Find where the given text appears and provide that cell's center as [X, Y] coordinate. 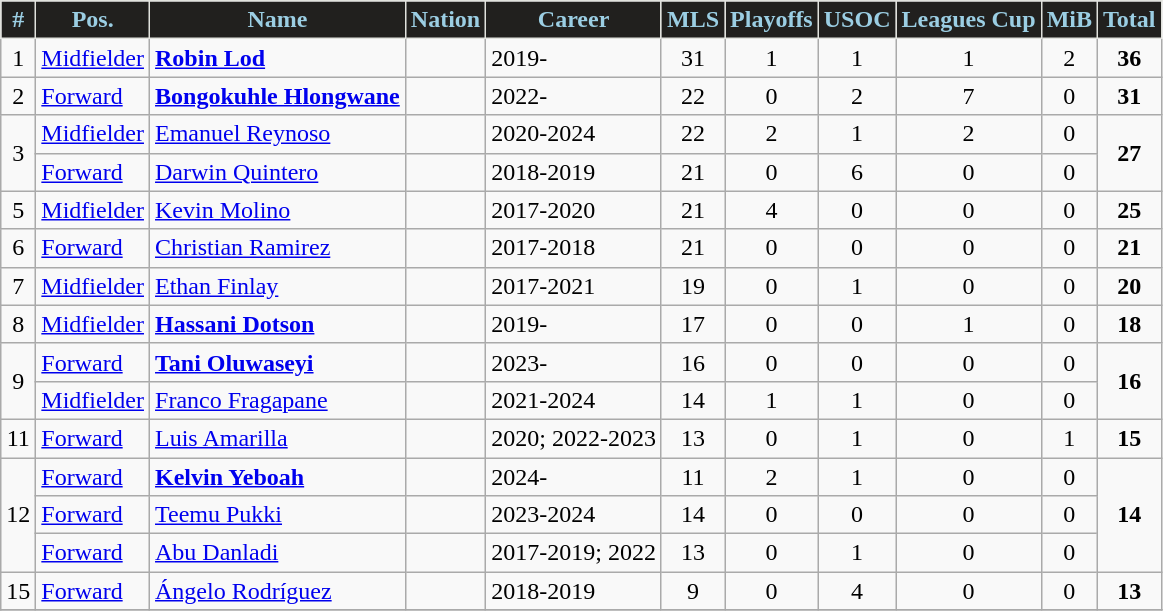
2020-2024 [574, 134]
# [18, 20]
Christian Ramirez [278, 248]
25 [1129, 210]
MLS [692, 20]
2017-2020 [574, 210]
2020; 2022-2023 [574, 438]
2017-2018 [574, 248]
MiB [1069, 20]
5 [18, 210]
Nation [445, 20]
Pos. [93, 20]
2024- [574, 477]
8 [18, 324]
Ángelo Rodríguez [278, 591]
17 [692, 324]
Career [574, 20]
Teemu Pukki [278, 515]
Ethan Finlay [278, 286]
Kevin Molino [278, 210]
Playoffs [772, 20]
USOC [857, 20]
Tani Oluwaseyi [278, 362]
2017-2019; 2022 [574, 553]
Total [1129, 20]
Franco Fragapane [278, 400]
Abu Danladi [278, 553]
Luis Amarilla [278, 438]
Leagues Cup [968, 20]
3 [18, 153]
36 [1129, 58]
2017-2021 [574, 286]
2022- [574, 96]
2023- [574, 362]
18 [1129, 324]
Darwin Quintero [278, 172]
12 [18, 515]
19 [692, 286]
Name [278, 20]
Bongokuhle Hlongwane [278, 96]
Kelvin Yeboah [278, 477]
Robin Lod [278, 58]
2021-2024 [574, 400]
2023-2024 [574, 515]
20 [1129, 286]
Hassani Dotson [278, 324]
Emanuel Reynoso [278, 134]
27 [1129, 153]
